Return the (X, Y) coordinate for the center point of the cell that contains the specified text.  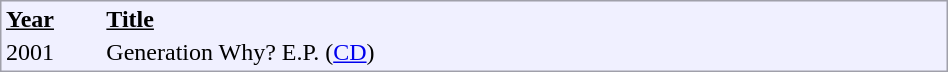
Title (524, 19)
Year (52, 19)
2001 (52, 53)
Generation Why? E.P. (CD) (524, 53)
